Find where the given text appears and provide that cell's center as [x, y] coordinate. 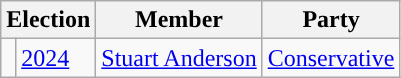
2024 [56, 58]
Stuart Anderson [179, 58]
Member [179, 20]
Election [48, 20]
Party [331, 20]
Conservative [331, 58]
